Locate the cell with the specified text and output its [X, Y] center coordinate. 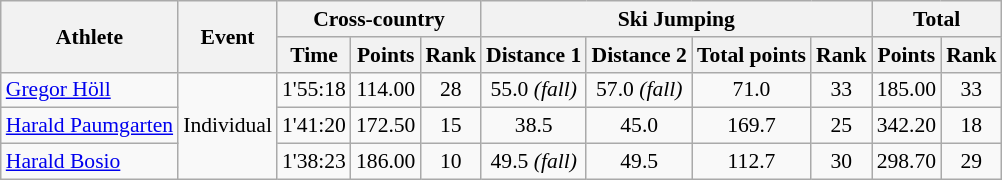
114.00 [386, 90]
45.0 [638, 126]
Athlete [90, 36]
38.5 [534, 126]
Event [228, 36]
18 [972, 126]
112.7 [752, 162]
10 [450, 162]
30 [842, 162]
Total [937, 19]
49.5 (fall) [534, 162]
Harald Bosio [90, 162]
Time [314, 55]
172.50 [386, 126]
49.5 [638, 162]
29 [972, 162]
298.70 [906, 162]
342.20 [906, 126]
Total points [752, 55]
169.7 [752, 126]
Gregor Höll [90, 90]
55.0 (fall) [534, 90]
185.00 [906, 90]
57.0 (fall) [638, 90]
Ski Jumping [676, 19]
28 [450, 90]
71.0 [752, 90]
15 [450, 126]
Distance 2 [638, 55]
25 [842, 126]
1'41:20 [314, 126]
1'38:23 [314, 162]
Distance 1 [534, 55]
Harald Paumgarten [90, 126]
1'55:18 [314, 90]
186.00 [386, 162]
Cross-country [379, 19]
Individual [228, 126]
